Detect which cell encompasses the target text, then output its (x, y) center coordinate. 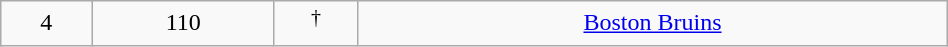
4 (46, 24)
110 (184, 24)
Boston Bruins (653, 24)
† (316, 24)
